Determine the [x, y] coordinate at the center of the cell enclosing the given text.  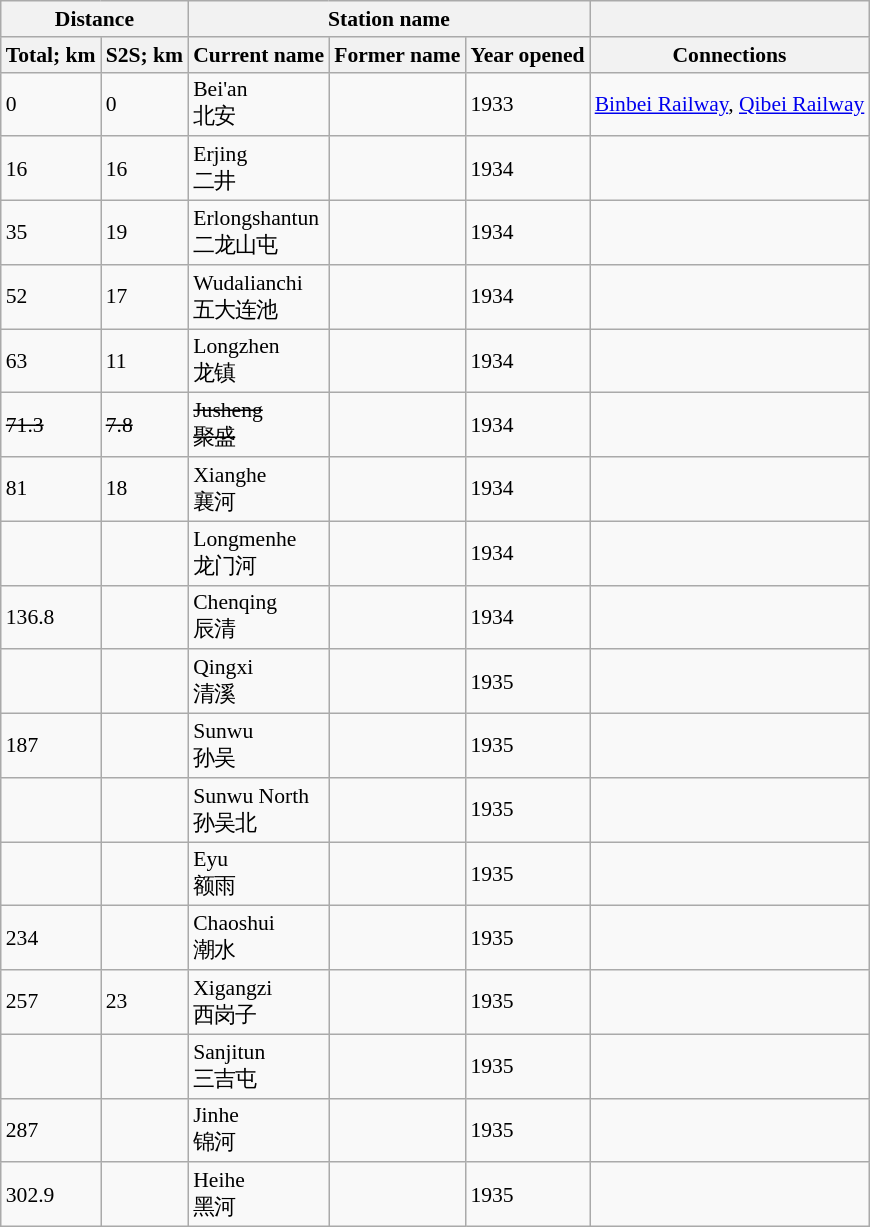
17 [145, 297]
23 [145, 1002]
Jinhe锦河 [258, 1130]
Eyu额雨 [258, 874]
234 [51, 938]
Year opened [527, 55]
136.8 [51, 617]
Heihe黑河 [258, 1195]
Longmenhe龙门河 [258, 553]
Binbei Railway, Qibei Railway [730, 104]
71.3 [51, 425]
7.8 [145, 425]
Total; km [51, 55]
Xigangzi西岗子 [258, 1002]
Longzhen龙镇 [258, 361]
302.9 [51, 1195]
Station name [388, 19]
Connections [730, 55]
Erjing二井 [258, 169]
63 [51, 361]
Distance [94, 19]
18 [145, 489]
Current name [258, 55]
Erlongshantun二龙山屯 [258, 233]
Jusheng聚盛 [258, 425]
52 [51, 297]
81 [51, 489]
Chaoshui潮水 [258, 938]
Qingxi清溪 [258, 682]
Sunwu North孙吴北 [258, 810]
Chenqing辰清 [258, 617]
187 [51, 746]
19 [145, 233]
Former name [397, 55]
Bei'an北安 [258, 104]
Xianghe襄河 [258, 489]
257 [51, 1002]
S2S; km [145, 55]
Sunwu孙吴 [258, 746]
287 [51, 1130]
35 [51, 233]
11 [145, 361]
1933 [527, 104]
Wudalianchi五大连池 [258, 297]
Sanjitun三吉屯 [258, 1066]
